Return (X, Y) of the center of cell containing provided text 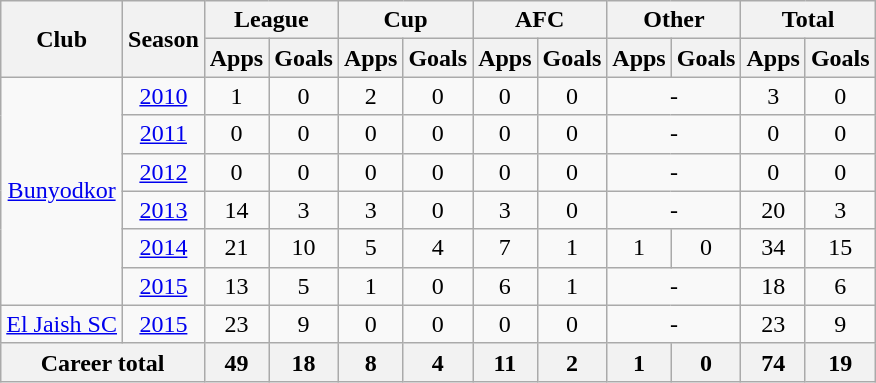
20 (773, 210)
7 (505, 248)
8 (370, 362)
Other (674, 20)
2012 (164, 172)
League (271, 20)
2014 (164, 248)
34 (773, 248)
19 (840, 362)
Cup (405, 20)
11 (505, 362)
El Jaish SC (62, 324)
Career total (103, 362)
2010 (164, 96)
10 (304, 248)
Club (62, 39)
Season (164, 39)
13 (236, 286)
AFC (540, 20)
2013 (164, 210)
21 (236, 248)
74 (773, 362)
2011 (164, 134)
15 (840, 248)
Bunyodkor (62, 191)
14 (236, 210)
Total (808, 20)
49 (236, 362)
